Capture the cell that displays the provided text and extract its (X, Y) central coordinate. 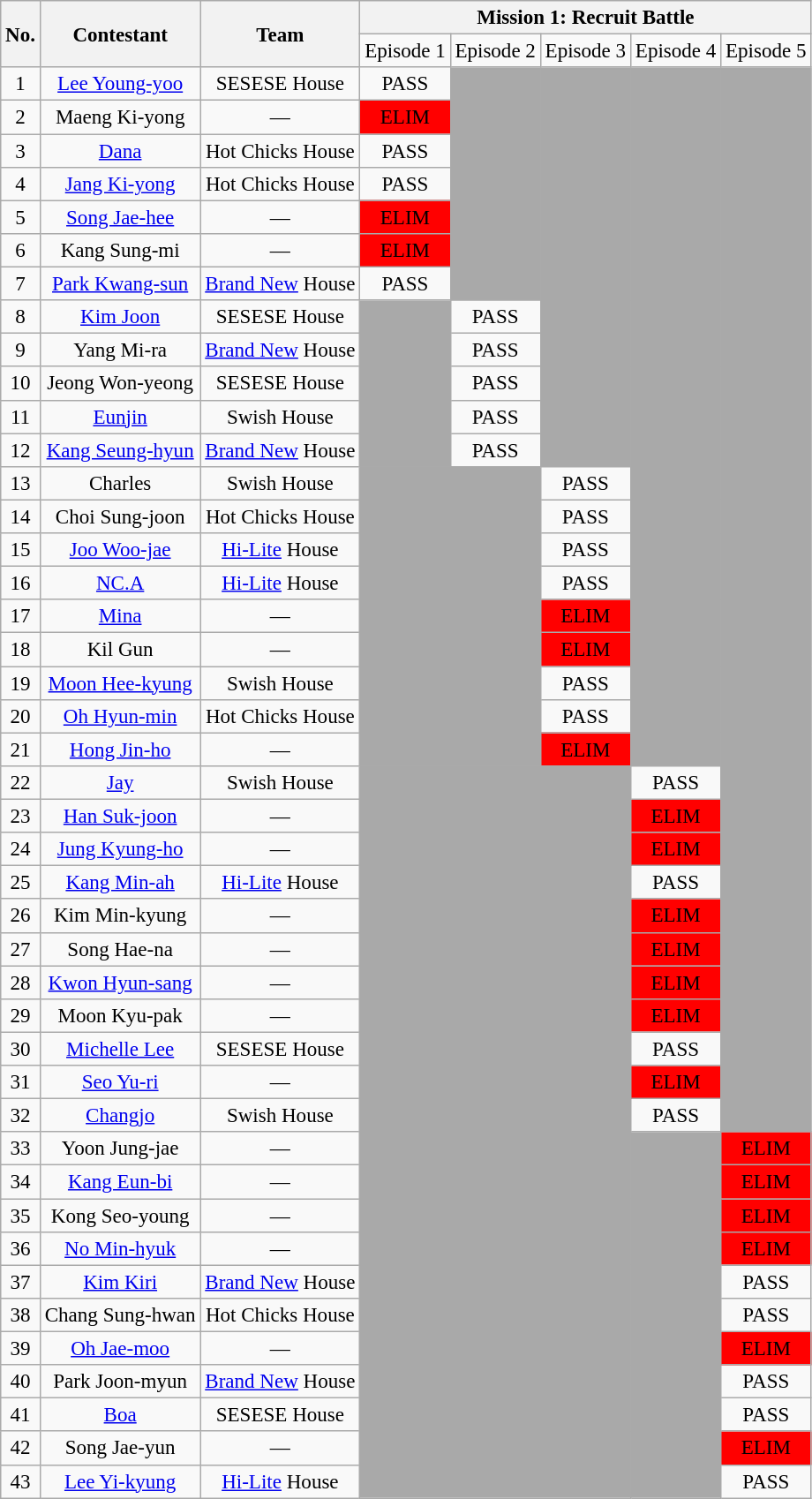
Kim Min-kyung (120, 916)
Moon Hee-kyung (120, 683)
Contestant (120, 34)
Oh Hyun-min (120, 717)
40 (21, 1382)
11 (21, 417)
Episode 3 (585, 51)
9 (21, 350)
33 (21, 1149)
22 (21, 783)
Mina (120, 616)
37 (21, 1282)
Jay (120, 783)
1 (21, 84)
Han Suk-joon (120, 817)
Boa (120, 1415)
41 (21, 1415)
Moon Kyu-pak (120, 1016)
Yoon Jung-jae (120, 1149)
Joo Woo-jae (120, 550)
38 (21, 1315)
42 (21, 1449)
8 (21, 317)
Kang Sung-mi (120, 251)
Kim Kiri (120, 1282)
Kang Min-ah (120, 883)
Jung Kyung-ho (120, 849)
4 (21, 185)
Song Jae-hee (120, 217)
32 (21, 1116)
15 (21, 550)
Lee Yi-kyung (120, 1481)
21 (21, 749)
Kong Seo-young (120, 1216)
Changjo (120, 1116)
No Min-hyuk (120, 1249)
Hong Jin-ho (120, 749)
10 (21, 384)
NC.A (120, 584)
Kwon Hyun-sang (120, 983)
20 (21, 717)
6 (21, 251)
Lee Young-yoo (120, 84)
Mission 1: Recruit Battle (586, 18)
Kang Eun-bi (120, 1182)
2 (21, 117)
43 (21, 1481)
Park Kwang-sun (120, 284)
23 (21, 817)
17 (21, 616)
3 (21, 151)
12 (21, 450)
Kang Seung-hyun (120, 450)
Episode 5 (766, 51)
35 (21, 1216)
Kim Joon (120, 317)
19 (21, 683)
27 (21, 949)
Dana (120, 151)
Maeng Ki-yong (120, 117)
5 (21, 217)
Seo Yu-ri (120, 1082)
25 (21, 883)
No. (21, 34)
Yang Mi-ra (120, 350)
Choi Sung-joon (120, 516)
24 (21, 849)
Oh Jae-moo (120, 1349)
18 (21, 650)
13 (21, 484)
Episode 4 (675, 51)
29 (21, 1016)
30 (21, 1049)
26 (21, 916)
Jeong Won-yeong (120, 384)
34 (21, 1182)
28 (21, 983)
Charles (120, 484)
Jang Ki-yong (120, 185)
Park Joon-myun (120, 1382)
16 (21, 584)
Michelle Lee (120, 1049)
39 (21, 1349)
Song Jae-yun (120, 1449)
36 (21, 1249)
Song Hae-na (120, 949)
Chang Sung-hwan (120, 1315)
14 (21, 516)
Eunjin (120, 417)
Team (281, 34)
7 (21, 284)
31 (21, 1082)
Episode 1 (405, 51)
Kil Gun (120, 650)
Episode 2 (495, 51)
